Locate the cell with the specified text and output its (X, Y) center coordinate. 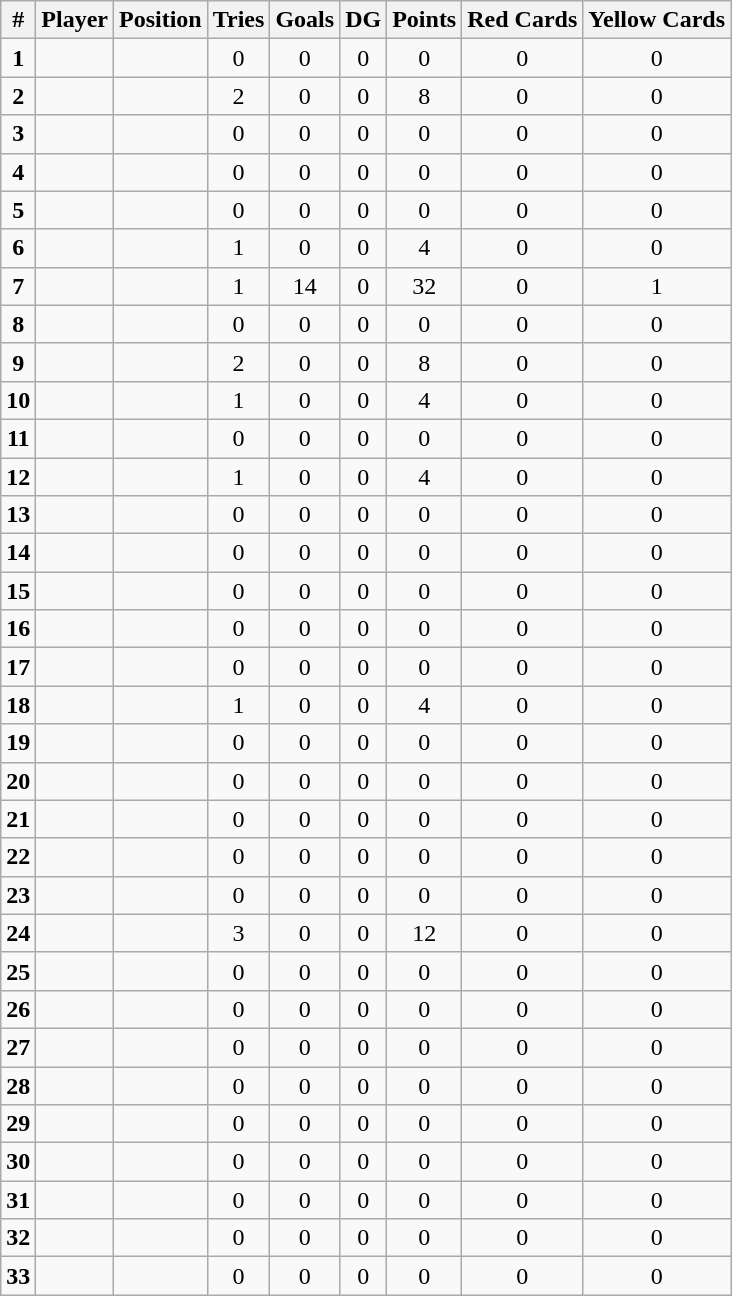
29 (18, 1124)
26 (18, 1009)
20 (18, 781)
21 (18, 819)
15 (18, 591)
19 (18, 743)
# (18, 20)
Red Cards (522, 20)
31 (18, 1200)
11 (18, 438)
Position (161, 20)
28 (18, 1085)
30 (18, 1162)
Yellow Cards (657, 20)
18 (18, 705)
9 (18, 362)
5 (18, 210)
27 (18, 1047)
10 (18, 400)
22 (18, 857)
Player (75, 20)
24 (18, 933)
25 (18, 971)
17 (18, 667)
16 (18, 629)
13 (18, 515)
6 (18, 248)
33 (18, 1276)
Tries (238, 20)
DG (364, 20)
23 (18, 895)
Points (424, 20)
Goals (305, 20)
7 (18, 286)
